Return the (x, y) coordinate for the center point of the cell that contains the specified text.  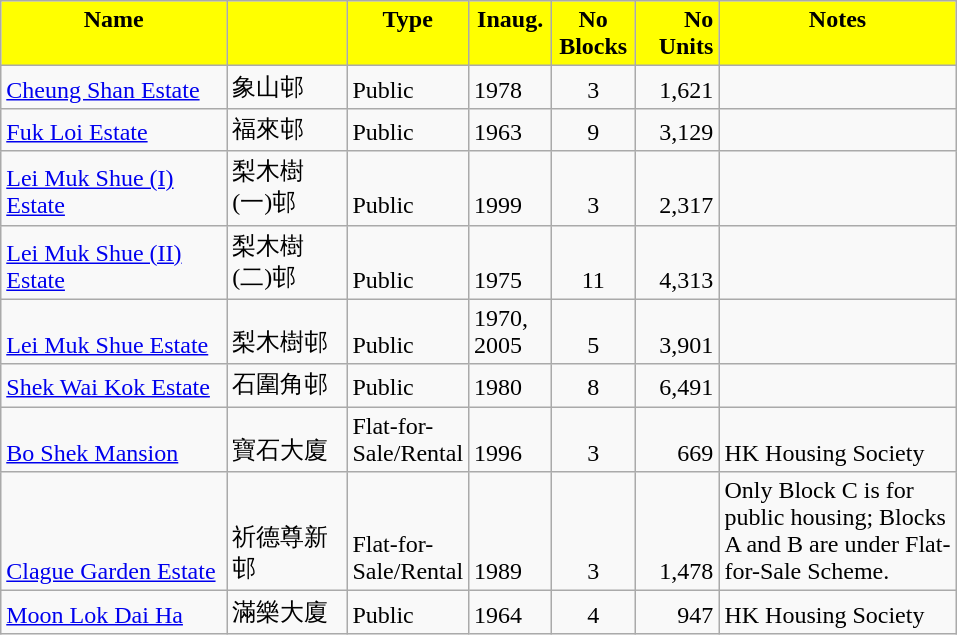
Notes (838, 34)
Shek Wai Kok Estate (114, 386)
8 (594, 386)
Bo Shek Mansion (114, 440)
Lei Muk Shue Estate (114, 332)
Inaug. (510, 34)
4,313 (677, 262)
1980 (510, 386)
1,621 (677, 88)
Cheung Shan Estate (114, 88)
Clague Garden Estate (114, 532)
2,317 (677, 188)
1996 (510, 440)
Lei Muk Shue (II) Estate (114, 262)
No Blocks (594, 34)
1999 (510, 188)
1978 (510, 88)
福來邨 (287, 130)
梨木樹(一)邨 (287, 188)
Lei Muk Shue (I) Estate (114, 188)
1964 (510, 612)
3,129 (677, 130)
象山邨 (287, 88)
1989 (510, 532)
石圍角邨 (287, 386)
1963 (510, 130)
梨木樹邨 (287, 332)
3,901 (677, 332)
祈德尊新邨 (287, 532)
Fuk Loi Estate (114, 130)
6,491 (677, 386)
寶石大廈 (287, 440)
669 (677, 440)
Only Block C is for public housing; Blocks A and B are under Flat-for-Sale Scheme. (838, 532)
11 (594, 262)
4 (594, 612)
滿樂大廈 (287, 612)
947 (677, 612)
5 (594, 332)
Name (114, 34)
1970, 2005 (510, 332)
1,478 (677, 532)
No Units (677, 34)
1975 (510, 262)
梨木樹(二)邨 (287, 262)
9 (594, 130)
Moon Lok Dai Ha (114, 612)
Type (408, 34)
